For the text-containing cell, return its midpoint in [X, Y] coordinate format. 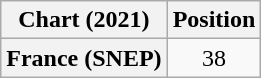
Position [214, 20]
Chart (2021) [84, 20]
38 [214, 58]
France (SNEP) [84, 58]
